Search for the cell housing the specified text and yield its (x, y) center coordinate. 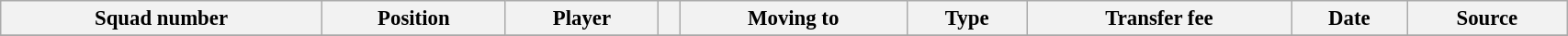
Date (1349, 18)
Player (581, 18)
Source (1487, 18)
Position (413, 18)
Squad number (162, 18)
Transfer fee (1159, 18)
Moving to (794, 18)
Type (966, 18)
